Search for the cell housing the specified text and yield its [x, y] center coordinate. 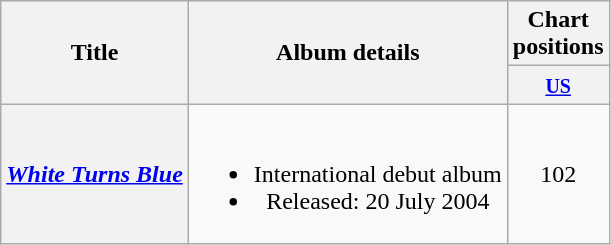
International debut albumReleased: 20 July 2004 [348, 174]
Title [95, 52]
US [558, 85]
Chart positions [558, 34]
White Turns Blue [95, 174]
Album details [348, 52]
102 [558, 174]
